For the text-containing cell, return its midpoint in (x, y) coordinate format. 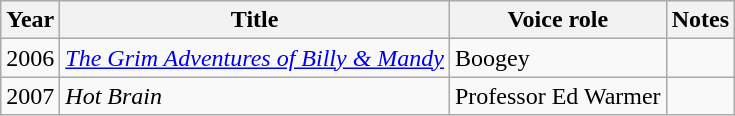
The Grim Adventures of Billy & Mandy (255, 58)
Boogey (558, 58)
Year (30, 20)
Professor Ed Warmer (558, 96)
Notes (700, 20)
2006 (30, 58)
Title (255, 20)
Voice role (558, 20)
2007 (30, 96)
Hot Brain (255, 96)
